Provide the [X, Y] coordinate of the cell's center where the given text is located.  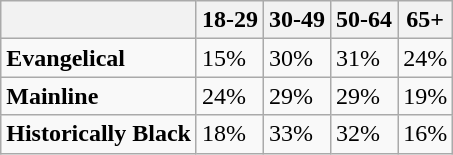
Mainline [99, 96]
18% [230, 134]
32% [364, 134]
50-64 [364, 20]
33% [298, 134]
65+ [426, 20]
19% [426, 96]
16% [426, 134]
Evangelical [99, 58]
30-49 [298, 20]
18-29 [230, 20]
Historically Black [99, 134]
30% [298, 58]
15% [230, 58]
31% [364, 58]
